Provide the [X, Y] coordinate of the cell's center where the given text is located.  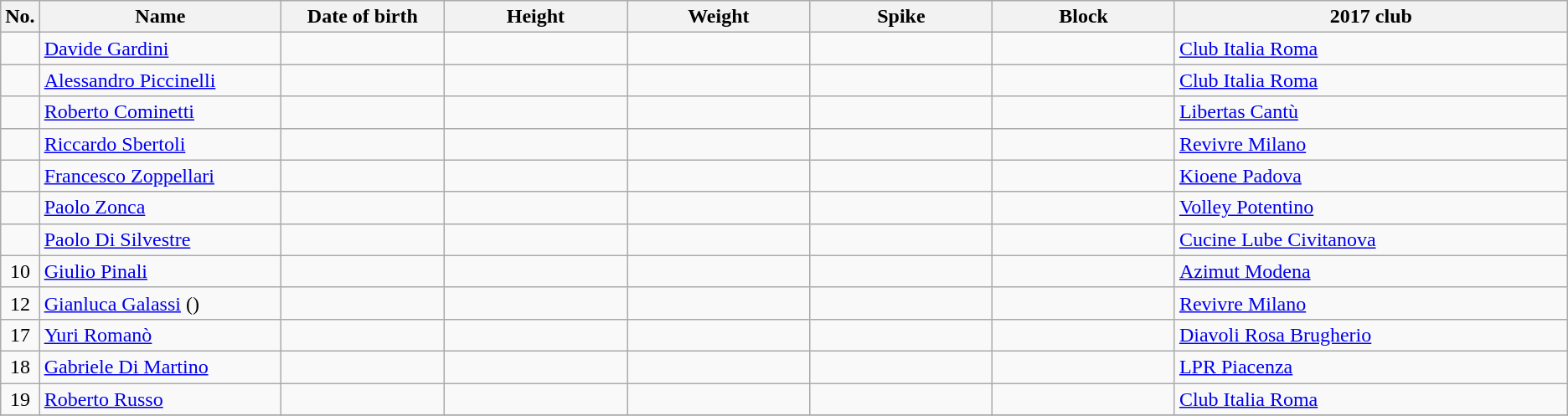
Spike [901, 17]
12 [20, 303]
Roberto Cominetti [160, 112]
Height [535, 17]
2017 club [1370, 17]
Libertas Cantù [1370, 112]
18 [20, 367]
Alessandro Piccinelli [160, 80]
Block [1084, 17]
Gabriele Di Martino [160, 367]
Davide Gardini [160, 49]
Gianluca Galassi () [160, 303]
Giulio Pinali [160, 271]
19 [20, 399]
Francesco Zoppellari [160, 176]
No. [20, 17]
Roberto Russo [160, 399]
Yuri Romanò [160, 335]
10 [20, 271]
Volley Potentino [1370, 208]
LPR Piacenza [1370, 367]
Kioene Padova [1370, 176]
Azimut Modena [1370, 271]
17 [20, 335]
Diavoli Rosa Brugherio [1370, 335]
Paolo Zonca [160, 208]
Date of birth [364, 17]
Paolo Di Silvestre [160, 239]
Riccardo Sbertoli [160, 144]
Cucine Lube Civitanova [1370, 239]
Weight [719, 17]
Name [160, 17]
